Find where the given text appears and provide that cell's center as [x, y] coordinate. 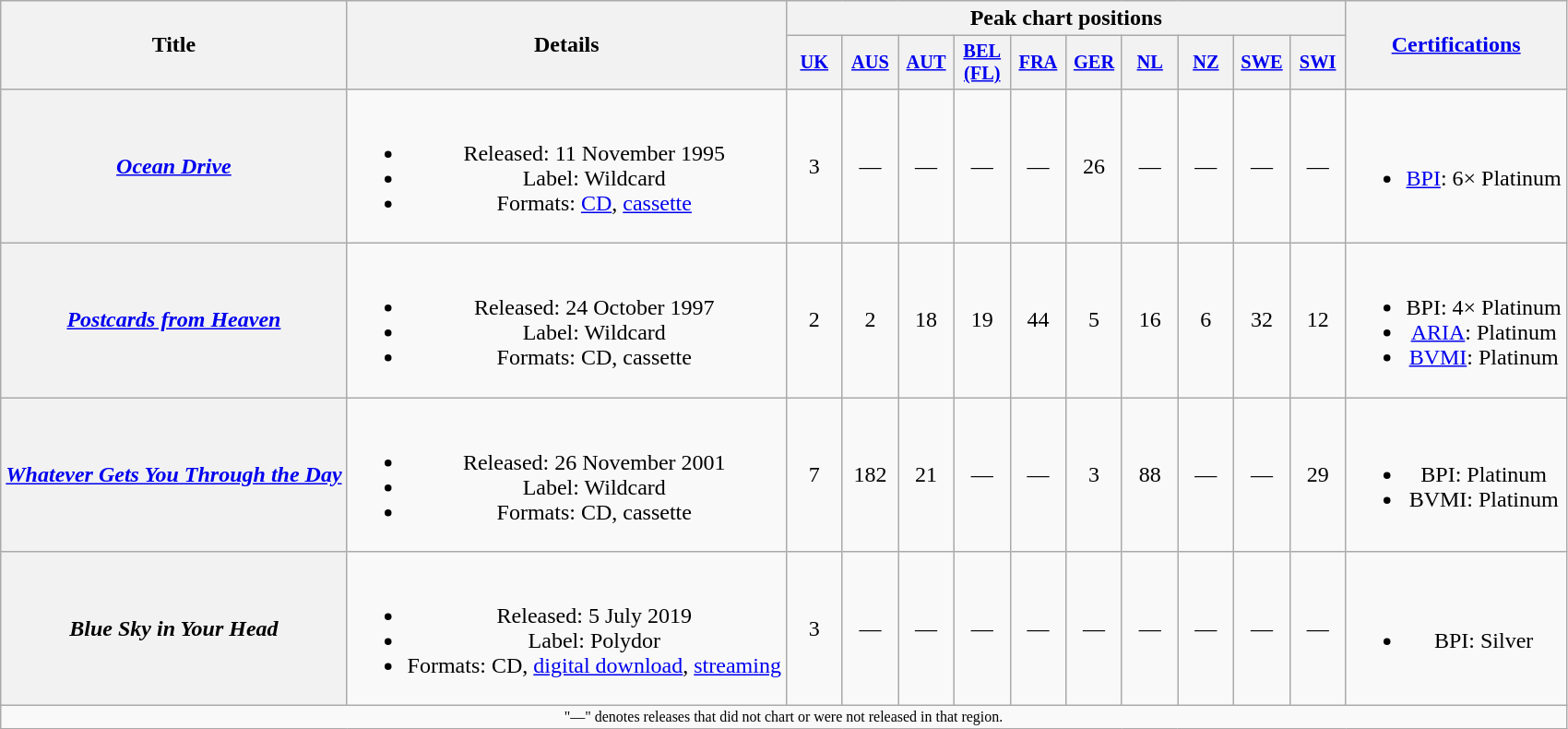
Peak chart positions [1066, 18]
Details [566, 45]
BPI: 6× Platinum [1455, 166]
29 [1317, 474]
88 [1149, 474]
Title [173, 45]
NZ [1206, 63]
Released: 5 July 2019Label: PolydorFormats: CD, digital download, streaming [566, 629]
Released: 26 November 2001Label: Wildcard Formats: CD, cassette [566, 474]
26 [1094, 166]
BPI: 4× PlatinumARIA: PlatinumBVMI: Platinum [1455, 321]
Blue Sky in Your Head [173, 629]
Released: 24 October 1997Label: Wildcard Formats: CD, cassette [566, 321]
7 [814, 474]
NL [1149, 63]
6 [1206, 321]
AUT [926, 63]
AUS [871, 63]
19 [981, 321]
44 [1039, 321]
FRA [1039, 63]
BPI: Silver [1455, 629]
SWI [1317, 63]
BEL(FL) [981, 63]
GER [1094, 63]
Released: 11 November 1995Label: Wildcard Formats: CD, cassette [566, 166]
5 [1094, 321]
Ocean Drive [173, 166]
SWE [1262, 63]
BPI: PlatinumBVMI: Platinum [1455, 474]
12 [1317, 321]
Certifications [1455, 45]
21 [926, 474]
32 [1262, 321]
182 [871, 474]
16 [1149, 321]
Whatever Gets You Through the Day [173, 474]
Postcards from Heaven [173, 321]
18 [926, 321]
"—" denotes releases that did not chart or were not released in that region. [784, 717]
UK [814, 63]
